Extract the [X, Y] coordinate from the center of the cell holding the provided text.  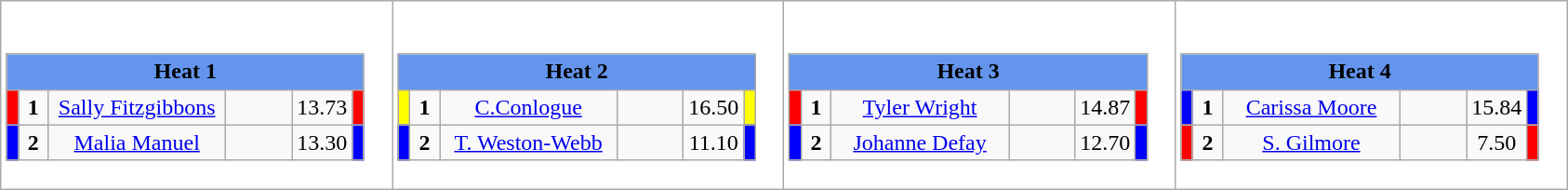
Heat 3 [968, 72]
15.84 [1497, 107]
Heat 1 [185, 72]
S. Gilmore [1311, 142]
Heat 4 [1360, 72]
T. Weston-Webb [528, 142]
C.Conlogue [528, 107]
Heat 4 1 Carissa Moore 15.84 2 S. Gilmore 7.50 [1371, 95]
Heat 2 [577, 72]
Heat 2 1 C.Conlogue 16.50 2 T. Weston-Webb 11.10 [588, 95]
13.73 [322, 107]
13.30 [322, 142]
Heat 1 1 Sally Fitzgibbons 13.73 2 Malia Manuel 13.30 [197, 95]
Johanne Defay [921, 142]
Heat 3 1 Tyler Wright 14.87 2 Johanne Defay 12.70 [980, 95]
Carissa Moore [1311, 107]
14.87 [1105, 107]
Malia Manuel [138, 142]
7.50 [1497, 142]
Sally Fitzgibbons [138, 107]
Tyler Wright [921, 107]
12.70 [1105, 142]
11.10 [714, 142]
16.50 [714, 107]
